From the cell containing the given text, extract its center point as (x, y) coordinate. 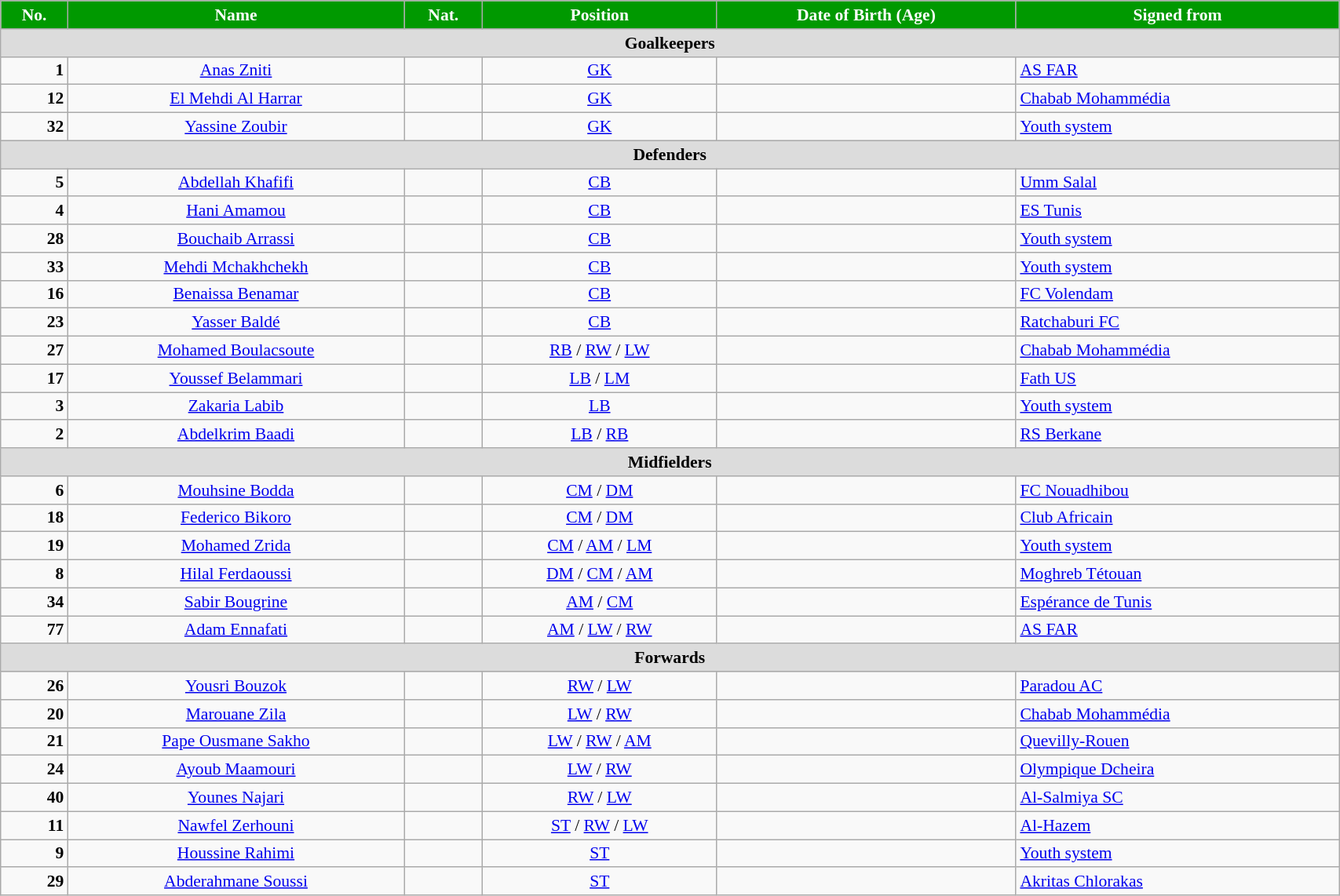
Ayoub Maamouri (236, 770)
AM / CM (600, 602)
20 (35, 714)
Mouhsine Bodda (236, 490)
24 (35, 770)
Position (600, 15)
Defenders (670, 155)
33 (35, 267)
Houssine Rahimi (236, 854)
12 (35, 99)
Abderahmane Soussi (236, 882)
Al-Hazem (1178, 825)
LB / RB (600, 435)
Yasser Baldé (236, 322)
Date of Birth (Age) (867, 15)
Ratchaburi FC (1178, 322)
Espérance de Tunis (1178, 602)
Benaissa Benamar (236, 294)
9 (35, 854)
11 (35, 825)
Nat. (444, 15)
Younes Najari (236, 798)
18 (35, 518)
DM / CM / AM (600, 574)
6 (35, 490)
Sabir Bougrine (236, 602)
77 (35, 630)
ST / RW / LW (600, 825)
Quevilly-Rouen (1178, 741)
29 (35, 882)
Abdelkrim Baadi (236, 435)
Signed from (1178, 15)
Federico Bikoro (236, 518)
FC Nouadhibou (1178, 490)
Youssef Belammari (236, 378)
El Mehdi Al Harrar (236, 99)
Al-Salmiya SC (1178, 798)
Yassine Zoubir (236, 127)
Olympique Dcheira (1178, 770)
8 (35, 574)
Abdellah Khafifi (236, 183)
RS Berkane (1178, 435)
27 (35, 351)
Midfielders (670, 462)
No. (35, 15)
CM / AM / LM (600, 546)
ES Tunis (1178, 211)
Pape Ousmane Sakho (236, 741)
FC Volendam (1178, 294)
RB / RW / LW (600, 351)
3 (35, 406)
LB / LM (600, 378)
1 (35, 71)
Moghreb Tétouan (1178, 574)
Umm Salal (1178, 183)
Name (236, 15)
Club Africain (1178, 518)
23 (35, 322)
Paradou AC (1178, 686)
21 (35, 741)
2 (35, 435)
Hilal Ferdaoussi (236, 574)
Forwards (670, 658)
LW / RW / AM (600, 741)
16 (35, 294)
Adam Ennafati (236, 630)
40 (35, 798)
28 (35, 239)
Yousri Bouzok (236, 686)
Bouchaib Arrassi (236, 239)
4 (35, 211)
26 (35, 686)
LB (600, 406)
Marouane Zila (236, 714)
32 (35, 127)
Goalkeepers (670, 43)
AM / LW / RW (600, 630)
Akritas Chlorakas (1178, 882)
Mohamed Boulacsoute (236, 351)
34 (35, 602)
Anas Zniti (236, 71)
17 (35, 378)
Nawfel Zerhouni (236, 825)
Fath US (1178, 378)
19 (35, 546)
Hani Amamou (236, 211)
5 (35, 183)
Zakaria Labib (236, 406)
Mohamed Zrida (236, 546)
Mehdi Mchakhchekh (236, 267)
